Identify which cell holds the provided text, then report its (X, Y) central coordinate. 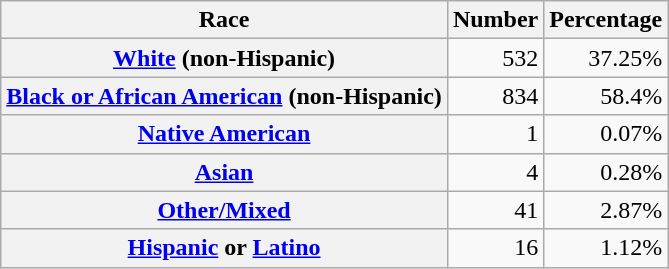
1 (495, 134)
532 (495, 58)
834 (495, 96)
Black or African American (non-Hispanic) (224, 96)
2.87% (606, 210)
Percentage (606, 20)
White (non-Hispanic) (224, 58)
Race (224, 20)
Number (495, 20)
1.12% (606, 248)
Other/Mixed (224, 210)
Hispanic or Latino (224, 248)
37.25% (606, 58)
Asian (224, 172)
4 (495, 172)
16 (495, 248)
0.07% (606, 134)
Native American (224, 134)
58.4% (606, 96)
41 (495, 210)
0.28% (606, 172)
